Capture the cell that displays the provided text and extract its (x, y) central coordinate. 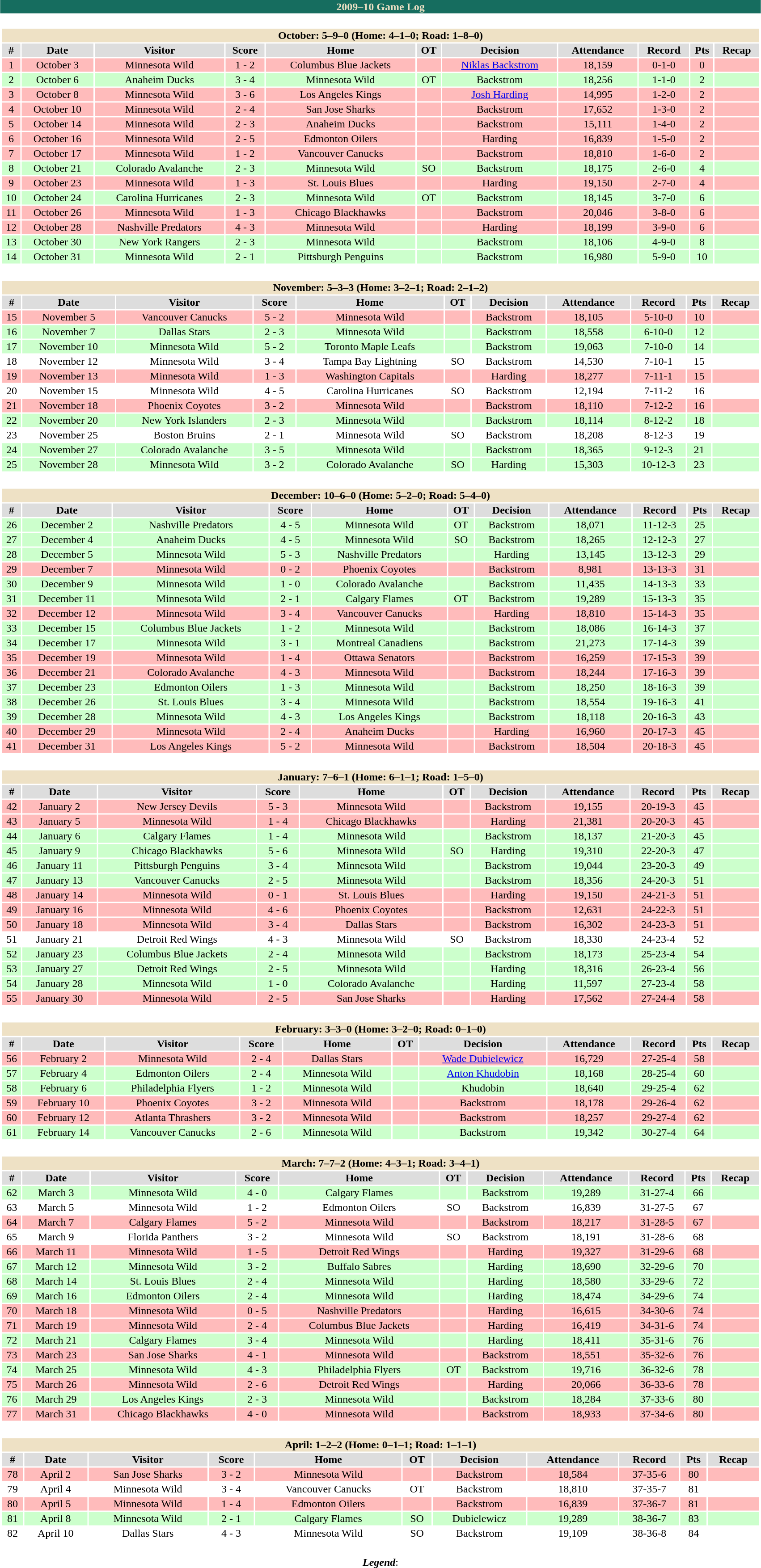
9 (11, 183)
18,159 (598, 65)
1-5-0 (664, 139)
19,044 (588, 866)
38-36-8 (649, 1534)
73 (12, 1355)
36 (12, 673)
February 2 (63, 1059)
March 7 (55, 1222)
18,256 (598, 80)
January 6 (59, 836)
March 26 (55, 1384)
November 5 (69, 317)
December 28 (67, 717)
24-22-3 (658, 910)
24 (12, 450)
17-14-3 (660, 643)
January 16 (59, 910)
November 28 (69, 464)
April 5 (55, 1504)
19,342 (589, 1132)
March 18 (55, 1311)
October 30 (57, 242)
December: 10–6–0 (Home: 5–2–0; Road: 5–4–0) (380, 496)
5-10-0 (659, 317)
18,244 (590, 673)
26 (12, 525)
February 4 (63, 1073)
January 28 (59, 984)
4 - 6 (278, 910)
November 25 (69, 435)
March 14 (55, 1281)
15,303 (588, 464)
77 (12, 1414)
31-27-4 (657, 1193)
9-12-3 (659, 450)
11,435 (590, 584)
April 10 (55, 1534)
18,110 (588, 405)
20-16-3 (660, 717)
48 (12, 895)
March 21 (55, 1340)
New York Rangers (159, 242)
34-30-6 (657, 1311)
3 - 1 (291, 643)
18,114 (588, 421)
February: 3–3–0 (Home: 3–2–0; Road: 0–1–0) (380, 1029)
12,194 (588, 391)
1-1-0 (664, 80)
7 (11, 153)
18,277 (588, 376)
October 8 (57, 94)
Dubielewicz (479, 1518)
March 31 (55, 1414)
2-6-0 (664, 169)
16,419 (586, 1325)
17,652 (598, 110)
18,250 (590, 687)
28 (12, 555)
18,071 (590, 525)
4-9-0 (664, 242)
February 12 (63, 1118)
12,631 (588, 910)
15,111 (598, 124)
November 18 (69, 405)
31-28-6 (657, 1237)
29-26-4 (658, 1103)
December 15 (67, 628)
18,316 (588, 969)
26-23-4 (658, 969)
19,109 (573, 1534)
January 2 (59, 807)
19,327 (586, 1252)
December 21 (67, 673)
0 - 5 (257, 1311)
October 23 (57, 183)
7-11-2 (659, 391)
18,118 (590, 717)
33-29-6 (657, 1281)
36-32-6 (657, 1370)
2009–10 Game Log (380, 7)
37-34-6 (657, 1414)
March 23 (55, 1355)
31-27-5 (657, 1207)
1-6-0 (664, 153)
Montreal Canadiens (379, 643)
19,155 (588, 807)
18,208 (588, 435)
20 (12, 391)
18,105 (588, 317)
16,960 (590, 732)
19-16-3 (660, 702)
20-18-3 (660, 746)
March 25 (55, 1370)
1 - 5 (257, 1252)
December 11 (67, 599)
8-12-3 (659, 435)
16,980 (598, 257)
20,046 (598, 212)
5-9-0 (664, 257)
3-8-0 (664, 212)
15-13-3 (660, 599)
18,365 (588, 450)
8-12-2 (659, 421)
October 31 (57, 257)
37-35-6 (649, 1475)
January 21 (59, 939)
Ottawa Senators (379, 658)
38-36-7 (649, 1518)
18,474 (586, 1296)
7-12-2 (659, 405)
November 7 (69, 332)
November 15 (69, 391)
Tampa Bay Lightning (370, 362)
Florida Panthers (163, 1237)
31-29-6 (657, 1252)
35-31-6 (657, 1340)
13-13-3 (660, 569)
13 (11, 242)
April 4 (55, 1489)
7-10-0 (659, 346)
24-20-3 (658, 880)
March: 7–7–2 (Home: 4–3–1; Road: 3–4–1) (380, 1163)
January 14 (59, 895)
23-20-3 (658, 866)
November 27 (69, 450)
March 19 (55, 1325)
17,562 (588, 998)
December 31 (67, 746)
11 (11, 212)
16,615 (586, 1311)
March 9 (55, 1237)
40 (12, 732)
84 (694, 1534)
18,356 (588, 880)
75 (12, 1384)
April 2 (55, 1475)
November 13 (69, 376)
October 6 (57, 80)
18,178 (589, 1103)
20-19-3 (658, 807)
31-28-5 (657, 1222)
December 5 (67, 555)
24-23-3 (658, 925)
1-4-0 (664, 124)
18-16-3 (660, 687)
January 27 (59, 969)
34-31-6 (657, 1325)
18,086 (590, 628)
Buffalo Sabres (359, 1266)
October 26 (57, 212)
10-12-3 (659, 464)
3 (11, 94)
Atlanta Thrashers (173, 1118)
January: 7–6–1 (Home: 6–1–1; Road: 1–5–0) (380, 777)
15-14-3 (660, 614)
35-32-6 (657, 1355)
October: 5–9–0 (Home: 4–1–0; Road: 1–8–0) (380, 35)
11,597 (588, 984)
18,173 (588, 954)
16-14-3 (660, 628)
December 4 (67, 540)
1-3-0 (664, 110)
16,302 (588, 925)
3-9-0 (664, 228)
March 12 (55, 1266)
63 (12, 1207)
December 19 (67, 658)
79 (13, 1489)
30 (12, 584)
18,145 (598, 198)
13-12-3 (660, 555)
5 (11, 124)
Toronto Maple Leafs (370, 346)
5 - 6 (278, 851)
February 6 (63, 1088)
18,330 (588, 939)
34 (12, 643)
24-21-3 (658, 895)
December 9 (67, 584)
16,729 (589, 1059)
18,584 (573, 1475)
71 (12, 1325)
December 26 (67, 702)
January 23 (59, 954)
January 5 (59, 821)
37-33-6 (657, 1399)
January 11 (59, 866)
1 (11, 65)
6-10-0 (659, 332)
3 - 6 (245, 94)
21-20-3 (658, 836)
November: 5–3–3 (Home: 3–2–1; Road: 2–1–2) (380, 287)
37-36-7 (649, 1504)
November 20 (69, 421)
46 (12, 866)
October 21 (57, 169)
October 28 (57, 228)
18,640 (589, 1088)
13,145 (590, 555)
11-12-3 (660, 525)
8,981 (590, 569)
17 (12, 346)
4 - 1 (257, 1355)
December 29 (67, 732)
October 14 (57, 124)
53 (12, 969)
February 10 (63, 1103)
69 (12, 1296)
37-35-7 (649, 1489)
27-24-4 (658, 998)
Washington Capitals (370, 376)
18,690 (586, 1266)
October 24 (57, 198)
27-23-4 (658, 984)
18,933 (586, 1414)
22-20-3 (658, 851)
19,310 (588, 851)
18,257 (589, 1118)
21,381 (588, 821)
18,558 (588, 332)
March 3 (55, 1193)
55 (12, 998)
2-7-0 (664, 183)
14,995 (598, 94)
25-23-4 (658, 954)
18,551 (586, 1355)
December 12 (67, 614)
18,554 (590, 702)
18,265 (590, 540)
14,530 (588, 362)
20-20-3 (658, 821)
38 (12, 702)
January 30 (59, 998)
Josh Harding (500, 94)
24-23-4 (658, 939)
28-25-4 (658, 1073)
March 5 (55, 1207)
29-25-4 (658, 1088)
21,273 (590, 643)
27-25-4 (658, 1059)
18,411 (586, 1340)
November 10 (69, 346)
18,199 (598, 228)
18,175 (598, 169)
17-16-3 (660, 673)
18,580 (586, 1281)
7-10-1 (659, 362)
7-11-1 (659, 376)
April: 1–2–2 (Home: 0–1–1; Road: 1–1–1) (380, 1445)
Boston Bruins (184, 435)
Khudobin (483, 1088)
Wade Dubielewicz (483, 1059)
82 (13, 1534)
October 17 (57, 153)
18,168 (589, 1073)
32-29-6 (657, 1266)
December 23 (67, 687)
42 (12, 807)
New York Islanders (184, 421)
65 (12, 1237)
61 (12, 1132)
30-27-4 (658, 1132)
1-2-0 (664, 94)
18,504 (590, 746)
18,191 (586, 1237)
44 (12, 836)
16,259 (590, 658)
Anton Khudobin (483, 1073)
12-12-3 (660, 540)
0 - 2 (291, 569)
20-17-3 (660, 732)
57 (12, 1073)
January 13 (59, 880)
0 - 1 (278, 895)
March 29 (55, 1399)
October 10 (57, 110)
March 16 (55, 1296)
20,066 (586, 1384)
22 (12, 421)
29-27-4 (658, 1118)
17-15-3 (660, 658)
December 7 (67, 569)
34-29-6 (657, 1296)
0 (702, 65)
December 2 (67, 525)
50 (12, 925)
October 16 (57, 139)
February 14 (63, 1132)
83 (694, 1518)
3 - 5 (275, 450)
New Jersey Devils (177, 807)
18,284 (586, 1399)
36-33-6 (657, 1384)
32 (12, 614)
59 (12, 1103)
3-7-0 (664, 198)
March 11 (55, 1252)
October 3 (57, 65)
January 18 (59, 925)
January 9 (59, 851)
19,063 (588, 346)
18,137 (588, 836)
18,106 (598, 242)
November 12 (69, 362)
19,716 (586, 1370)
18,217 (586, 1222)
Niklas Backstrom (500, 65)
14-13-3 (660, 584)
December 17 (67, 643)
0-1-0 (664, 65)
April 8 (55, 1518)
